Return (X, Y) of the center of cell containing provided text 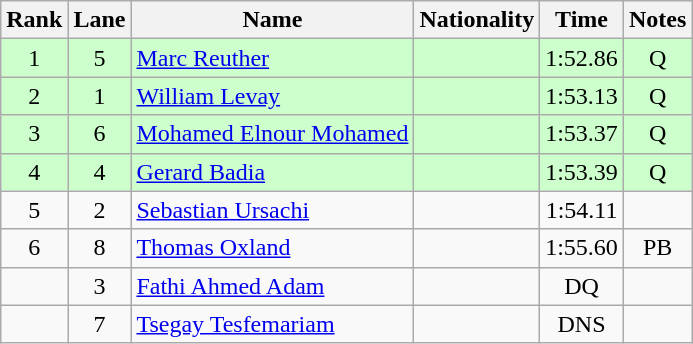
Lane (100, 20)
Notes (657, 20)
DQ (582, 286)
Tsegay Tesfemariam (272, 324)
1:53.39 (582, 172)
1:52.86 (582, 58)
DNS (582, 324)
PB (657, 248)
8 (100, 248)
Name (272, 20)
Sebastian Ursachi (272, 210)
Thomas Oxland (272, 248)
Gerard Badia (272, 172)
Rank (34, 20)
Time (582, 20)
1:54.11 (582, 210)
7 (100, 324)
William Levay (272, 96)
Mohamed Elnour Mohamed (272, 134)
1:53.13 (582, 96)
Fathi Ahmed Adam (272, 286)
1:55.60 (582, 248)
1:53.37 (582, 134)
Nationality (477, 20)
Marc Reuther (272, 58)
